Scan for the cell matching the given text and deliver its [X, Y] coordinate at center. 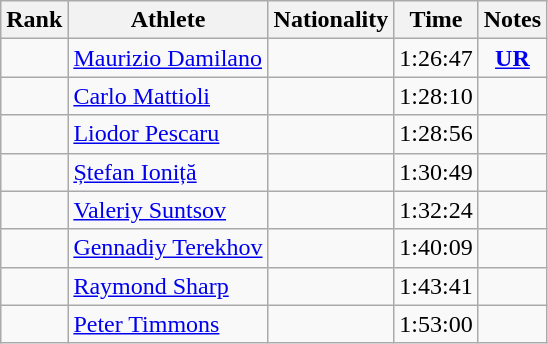
Peter Timmons [168, 324]
1:40:09 [436, 248]
Raymond Sharp [168, 286]
Liodor Pescaru [168, 134]
Ștefan Ioniță [168, 172]
1:26:47 [436, 58]
1:30:49 [436, 172]
Athlete [168, 20]
1:43:41 [436, 286]
Maurizio Damilano [168, 58]
UR [512, 58]
Time [436, 20]
1:32:24 [436, 210]
Notes [512, 20]
Nationality [331, 20]
1:53:00 [436, 324]
1:28:56 [436, 134]
Valeriy Suntsov [168, 210]
1:28:10 [436, 96]
Gennadiy Terekhov [168, 248]
Carlo Mattioli [168, 96]
Rank [34, 20]
